Pinpoint the cell where the given text exists, returning its [X, Y] midpoint coordinate. 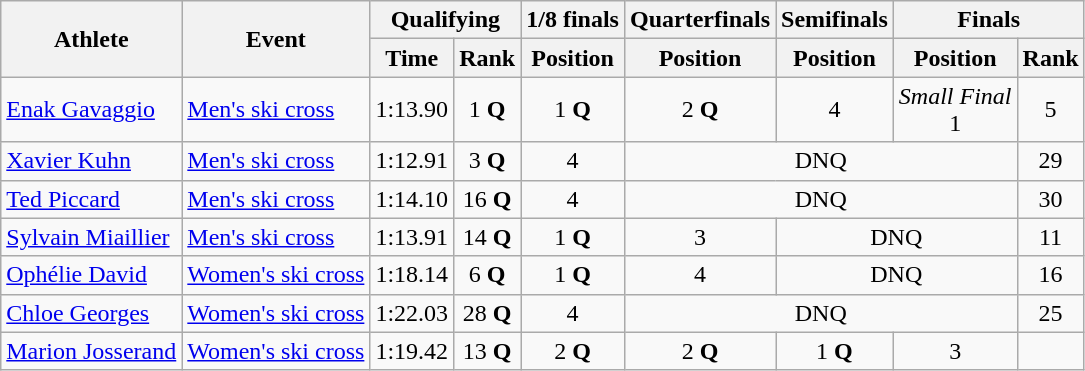
5 [1050, 110]
Ted Piccard [92, 199]
14 Q [488, 237]
25 [1050, 313]
1:19.42 [412, 351]
6 Q [488, 275]
Semifinals [835, 20]
1:14.10 [412, 199]
3 Q [488, 161]
Ophélie David [92, 275]
Quarterfinals [700, 20]
Athlete [92, 39]
Event [276, 39]
Enak Gavaggio [92, 110]
28 Q [488, 313]
11 [1050, 237]
Finals [988, 20]
1:22.03 [412, 313]
30 [1050, 199]
Time [412, 58]
29 [1050, 161]
Qualifying [446, 20]
16 Q [488, 199]
13 Q [488, 351]
1:18.14 [412, 275]
16 [1050, 275]
Xavier Kuhn [92, 161]
1:13.90 [412, 110]
Sylvain Miaillier [92, 237]
Marion Josserand [92, 351]
1:12.91 [412, 161]
1/8 finals [573, 20]
Chloe Georges [92, 313]
Small Final 1 [955, 110]
1:13.91 [412, 237]
